Provide the [X, Y] coordinate of the cell's center where the given text is located.  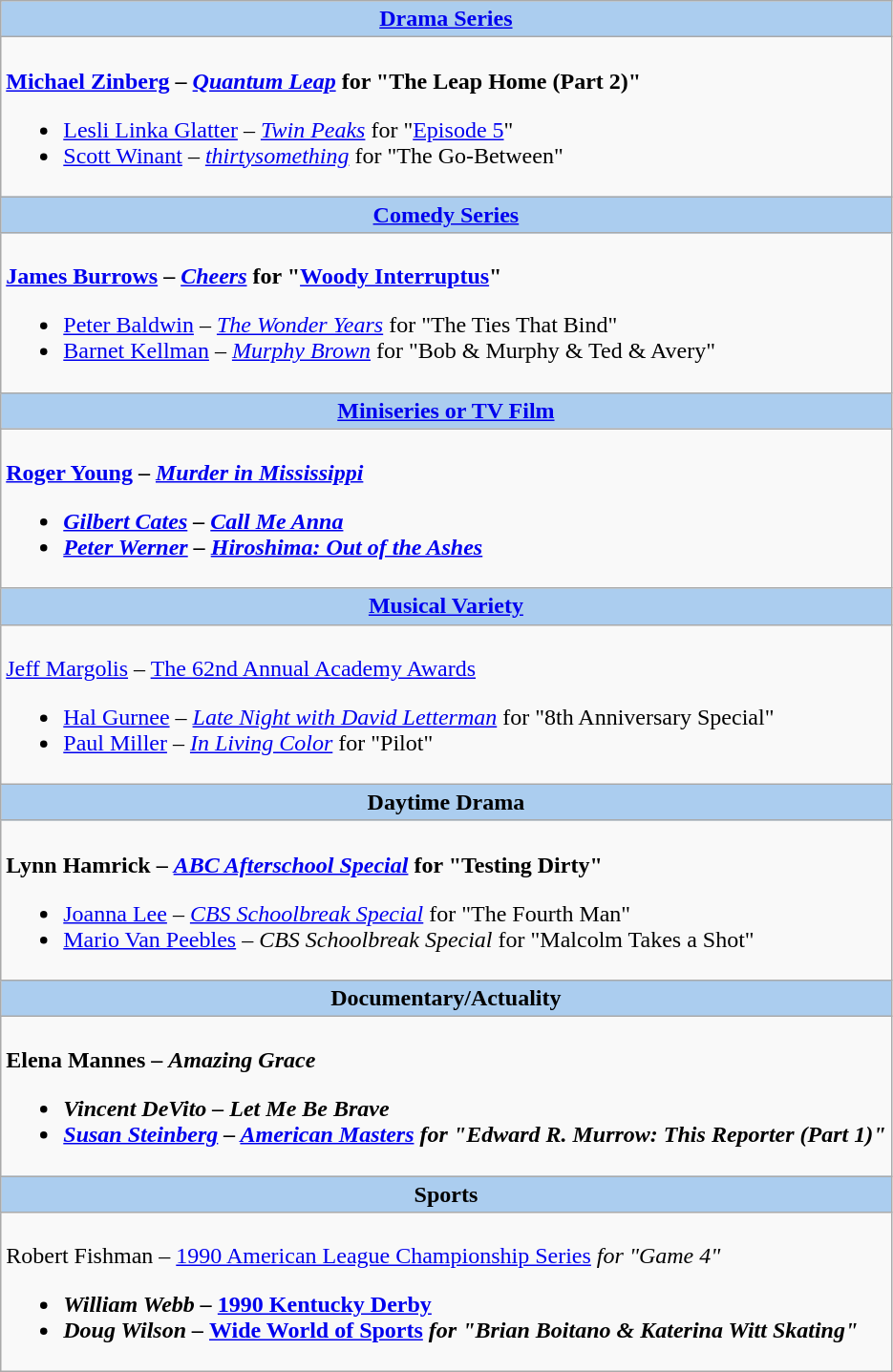
Drama Series [446, 19]
Roger Young – Murder in MississippiGilbert Cates – Call Me AnnaPeter Werner – Hiroshima: Out of the Ashes [446, 508]
Sports [446, 1194]
Comedy Series [446, 215]
Elena Mannes – Amazing GraceVincent DeVito – Let Me Be BraveSusan Steinberg – American Masters for "Edward R. Murrow: This Reporter (Part 1)" [446, 1096]
Musical Variety [446, 606]
Documentary/Actuality [446, 998]
Miniseries or TV Film [446, 411]
Daytime Drama [446, 802]
